Pinpoint the cell where the given text exists, returning its (X, Y) midpoint coordinate. 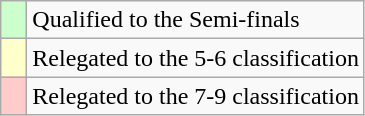
Qualified to the Semi-finals (196, 20)
Relegated to the 5-6 classification (196, 58)
Relegated to the 7-9 classification (196, 96)
